Identify which cell holds the provided text, then report its [x, y] central coordinate. 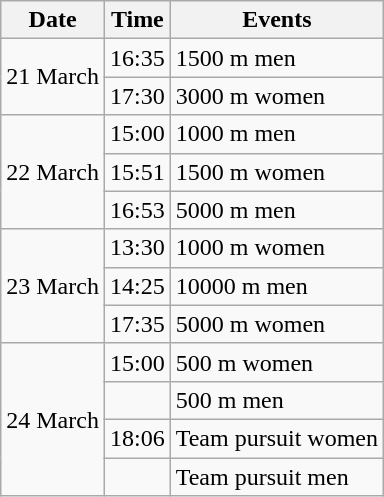
15:51 [137, 172]
Team pursuit men [276, 477]
Team pursuit women [276, 438]
500 m women [276, 362]
1500 m men [276, 58]
16:35 [137, 58]
16:53 [137, 210]
1000 m men [276, 134]
Time [137, 20]
22 March [53, 172]
1500 m women [276, 172]
500 m men [276, 400]
3000 m women [276, 96]
23 March [53, 286]
Events [276, 20]
21 March [53, 77]
10000 m men [276, 286]
13:30 [137, 248]
5000 m men [276, 210]
18:06 [137, 438]
5000 m women [276, 324]
1000 m women [276, 248]
14:25 [137, 286]
24 March [53, 419]
17:30 [137, 96]
Date [53, 20]
17:35 [137, 324]
